Identify which cell holds the provided text, then report its (x, y) central coordinate. 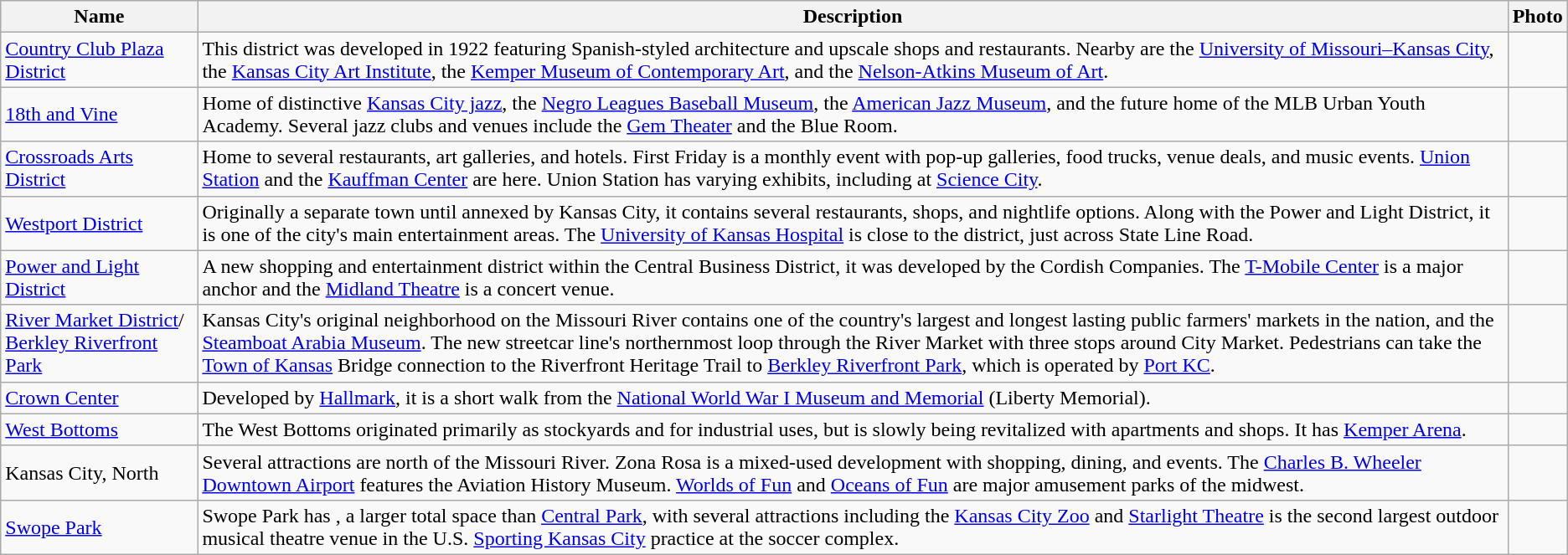
Westport District (99, 223)
Country Club Plaza District (99, 60)
Name (99, 17)
River Market District/ Berkley Riverfront Park (99, 343)
Crossroads Arts District (99, 169)
Swope Park (99, 527)
18th and Vine (99, 114)
Photo (1538, 17)
West Bottoms (99, 429)
Power and Light District (99, 278)
Description (853, 17)
Kansas City, North (99, 472)
Crown Center (99, 398)
Developed by Hallmark, it is a short walk from the National World War I Museum and Memorial (Liberty Memorial). (853, 398)
